Output the [X, Y] coordinate of the center of the cell containing the given text.  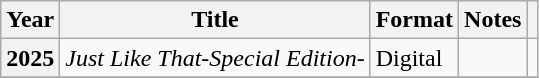
Just Like That-Special Edition- [215, 58]
Digital [414, 58]
Format [414, 20]
Year [30, 20]
2025 [30, 58]
Title [215, 20]
Notes [493, 20]
